Locate the cell with the specified text and output its (x, y) center coordinate. 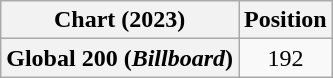
Position (285, 20)
Chart (2023) (120, 20)
Global 200 (Billboard) (120, 58)
192 (285, 58)
